Locate the cell with the specified text and output its [X, Y] center coordinate. 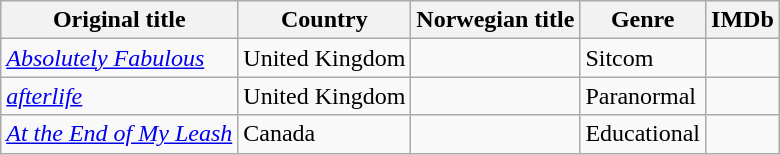
Paranormal [643, 96]
IMDb [743, 20]
At the End of My Leash [120, 134]
afterlife [120, 96]
Sitcom [643, 58]
Norwegian title [496, 20]
Country [324, 20]
Genre [643, 20]
Educational [643, 134]
Original title [120, 20]
Canada [324, 134]
Absolutely Fabulous [120, 58]
